Search for the cell housing the specified text and yield its [x, y] center coordinate. 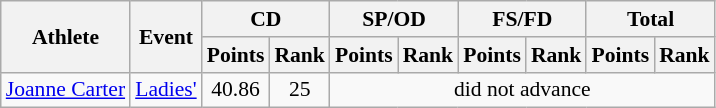
Event [166, 36]
25 [300, 90]
FS/FD [522, 19]
Total [650, 19]
Athlete [66, 36]
SP/OD [394, 19]
Joanne Carter [66, 90]
40.86 [236, 90]
CD [266, 19]
Ladies' [166, 90]
did not advance [522, 90]
